Find where the given text appears and provide that cell's center as [x, y] coordinate. 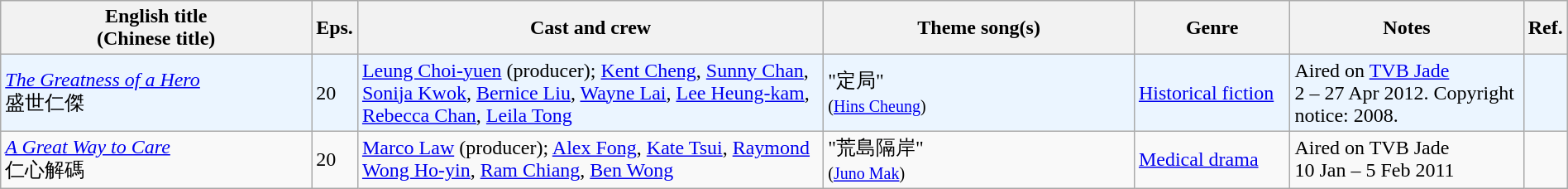
Marco Law (producer); Alex Fong, Kate Tsui, Raymond Wong Ho-yin, Ram Chiang, Ben Wong [590, 160]
Eps. [335, 28]
Historical fiction [1212, 93]
A Great Way to Care 仁心解碼 [156, 160]
Aired on TVB Jade2 – 27 Apr 2012. Copyright notice: 2008. [1407, 93]
Theme song(s) [979, 28]
Genre [1212, 28]
The Greatness of a Hero 盛世仁傑 [156, 93]
English title (Chinese title) [156, 28]
Medical drama [1212, 160]
Cast and crew [590, 28]
Ref. [1545, 28]
Notes [1407, 28]
Aired on TVB Jade10 Jan – 5 Feb 2011 [1407, 160]
Leung Choi-yuen (producer); Kent Cheng, Sunny Chan, Sonija Kwok, Bernice Liu, Wayne Lai, Lee Heung-kam, Rebecca Chan, Leila Tong [590, 93]
"荒島隔岸"(Juno Mak) [979, 160]
"定局" (Hins Cheung) [979, 93]
